Capture the cell that displays the provided text and extract its (x, y) central coordinate. 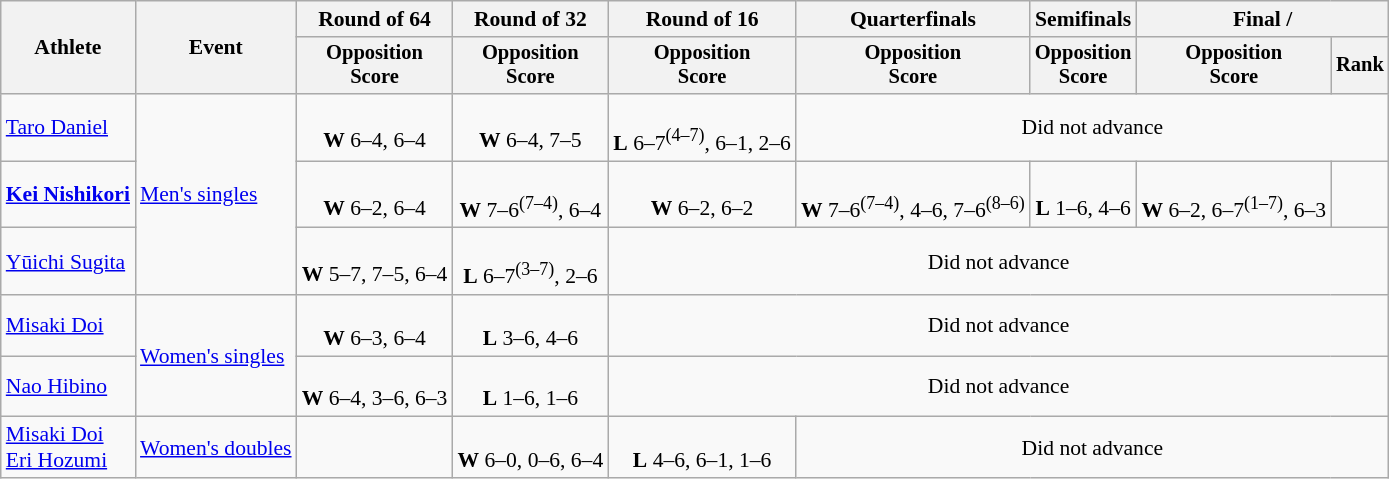
L 3–6, 4–6 (530, 326)
Women's doubles (216, 448)
Round of 64 (375, 19)
W 6–2, 6–7(1–7), 6–3 (1234, 194)
Yūichi Sugita (68, 262)
W 7–6(7–4), 6–4 (530, 194)
Misaki DoiEri Hozumi (68, 448)
L 1–6, 1–6 (530, 386)
W 6–3, 6–4 (375, 326)
W 6–2, 6–2 (702, 194)
W 6–4, 7–5 (530, 128)
Athlete (68, 48)
L 4–6, 6–1, 1–6 (702, 448)
W 6–0, 0–6, 6–4 (530, 448)
Taro Daniel (68, 128)
L 1–6, 4–6 (1084, 194)
Quarterfinals (913, 19)
W 6–4, 3–6, 6–3 (375, 386)
Nao Hibino (68, 386)
Men's singles (216, 194)
Rank (1360, 66)
Misaki Doi (68, 326)
Kei Nishikori (68, 194)
Event (216, 48)
Women's singles (216, 356)
W 6–2, 6–4 (375, 194)
Semifinals (1084, 19)
L 6–7(4–7), 6–1, 2–6 (702, 128)
Round of 32 (530, 19)
Final / (1262, 19)
W 7–6(7–4), 4–6, 7–6(8–6) (913, 194)
Round of 16 (702, 19)
W 6–4, 6–4 (375, 128)
L 6–7(3–7), 2–6 (530, 262)
W 5–7, 7–5, 6–4 (375, 262)
